Find where the given text appears and provide that cell's center as (X, Y) coordinate. 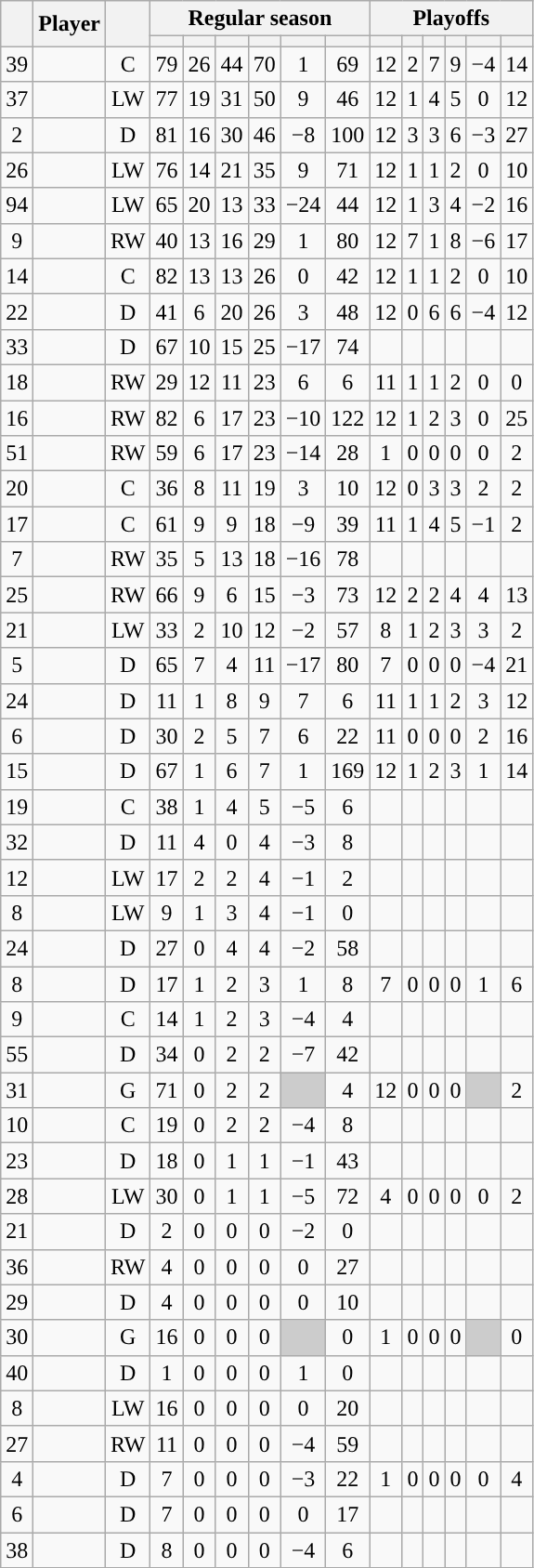
37 (17, 99)
57 (347, 630)
79 (167, 64)
−10 (303, 417)
51 (17, 454)
76 (167, 170)
69 (347, 64)
94 (17, 205)
77 (167, 99)
100 (347, 135)
Regular season (260, 19)
169 (347, 771)
Player (70, 24)
−7 (303, 1055)
72 (347, 1196)
122 (347, 417)
32 (17, 842)
48 (347, 311)
−8 (303, 135)
61 (167, 524)
58 (347, 948)
41 (167, 311)
−9 (303, 524)
55 (17, 1055)
Playoffs (451, 19)
−24 (303, 205)
−14 (303, 454)
70 (264, 64)
66 (167, 595)
34 (167, 1055)
−16 (303, 560)
43 (347, 1161)
74 (347, 347)
50 (264, 99)
73 (347, 595)
78 (347, 560)
−6 (483, 241)
81 (167, 135)
